Return (X, Y) of the center of cell containing provided text 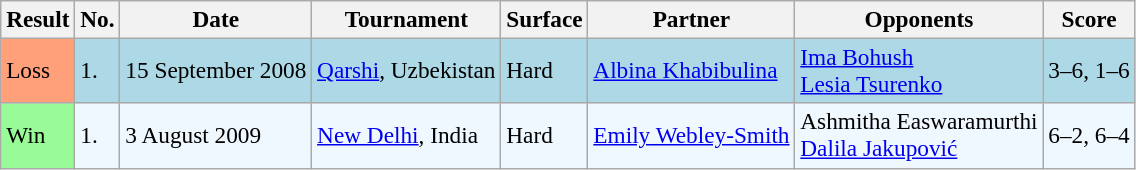
No. (98, 19)
Result (38, 19)
Score (1089, 19)
Date (216, 19)
Win (38, 136)
Opponents (919, 19)
New Delhi, India (406, 136)
15 September 2008 (216, 70)
Qarshi, Uzbekistan (406, 70)
Ashmitha Easwaramurthi Dalila Jakupović (919, 136)
Ima Bohush Lesia Tsurenko (919, 70)
3 August 2009 (216, 136)
Loss (38, 70)
3–6, 1–6 (1089, 70)
Emily Webley-Smith (692, 136)
Surface (544, 19)
Partner (692, 19)
Tournament (406, 19)
6–2, 6–4 (1089, 136)
Albina Khabibulina (692, 70)
